Find where the given text appears and provide that cell's center as (X, Y) coordinate. 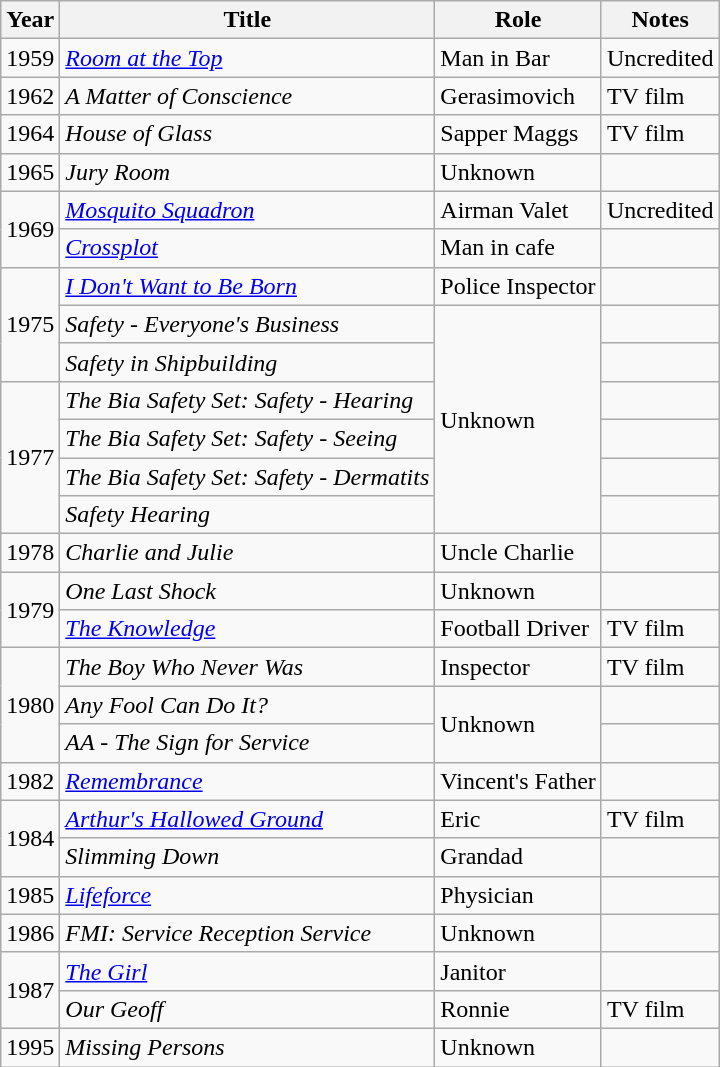
Safety - Everyone's Business (248, 324)
Remembrance (248, 781)
1982 (30, 781)
Gerasimovich (518, 96)
The Boy Who Never Was (248, 667)
Physician (518, 895)
Airman Valet (518, 210)
Janitor (518, 971)
One Last Shock (248, 591)
Vincent's Father (518, 781)
Crossplot (248, 248)
The Bia Safety Set: Safety - Dermatits (248, 477)
1980 (30, 705)
1962 (30, 96)
Slimming Down (248, 857)
Missing Persons (248, 1047)
1984 (30, 838)
House of Glass (248, 134)
1986 (30, 933)
AA - The Sign for Service (248, 743)
Notes (660, 20)
Role (518, 20)
I Don't Want to Be Born (248, 286)
Year (30, 20)
Man in Bar (518, 58)
1965 (30, 172)
Football Driver (518, 629)
The Girl (248, 971)
Police Inspector (518, 286)
1975 (30, 324)
1969 (30, 229)
Ronnie (518, 1009)
Uncle Charlie (518, 553)
Charlie and Julie (248, 553)
Grandad (518, 857)
A Matter of Conscience (248, 96)
Inspector (518, 667)
Title (248, 20)
Jury Room (248, 172)
1977 (30, 457)
Room at the Top (248, 58)
1995 (30, 1047)
1987 (30, 990)
The Bia Safety Set: Safety - Hearing (248, 400)
Any Fool Can Do It? (248, 705)
Safety Hearing (248, 515)
1979 (30, 610)
1964 (30, 134)
1978 (30, 553)
FMI: Service Reception Service (248, 933)
Eric (518, 819)
Mosquito Squadron (248, 210)
The Knowledge (248, 629)
Sapper Maggs (518, 134)
Lifeforce (248, 895)
Safety in Shipbuilding (248, 362)
1985 (30, 895)
Our Geoff (248, 1009)
Man in cafe (518, 248)
1959 (30, 58)
The Bia Safety Set: Safety - Seeing (248, 438)
Arthur's Hallowed Ground (248, 819)
